Provide the [X, Y] coordinate of the cell's center where the given text is located.  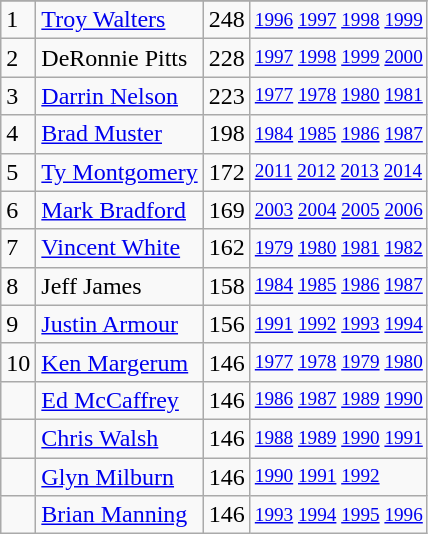
Vincent White [120, 248]
4 [18, 134]
Ken Margerum [120, 362]
1979 1980 1981 1982 [338, 248]
156 [226, 324]
1988 1989 1990 1991 [338, 438]
5 [18, 172]
9 [18, 324]
10 [18, 362]
Ty Montgomery [120, 172]
Mark Bradford [120, 210]
158 [226, 286]
Ed McCaffrey [120, 400]
Troy Walters [120, 20]
1 [18, 20]
1997 1998 1999 2000 [338, 58]
Darrin Nelson [120, 96]
Jeff James [120, 286]
162 [226, 248]
1977 1978 1979 1980 [338, 362]
8 [18, 286]
172 [226, 172]
2 [18, 58]
1996 1997 1998 1999 [338, 20]
248 [226, 20]
228 [226, 58]
3 [18, 96]
2011 2012 2013 2014 [338, 172]
Justin Armour [120, 324]
223 [226, 96]
2003 2004 2005 2006 [338, 210]
1977 1978 1980 1981 [338, 96]
Brad Muster [120, 134]
1991 1992 1993 1994 [338, 324]
1990 1991 1992 [338, 477]
Glyn Milburn [120, 477]
169 [226, 210]
7 [18, 248]
Brian Manning [120, 515]
DeRonnie Pitts [120, 58]
1986 1987 1989 1990 [338, 400]
6 [18, 210]
Chris Walsh [120, 438]
198 [226, 134]
1993 1994 1995 1996 [338, 515]
